Extract the (X, Y) coordinate from the center of the cell holding the provided text.  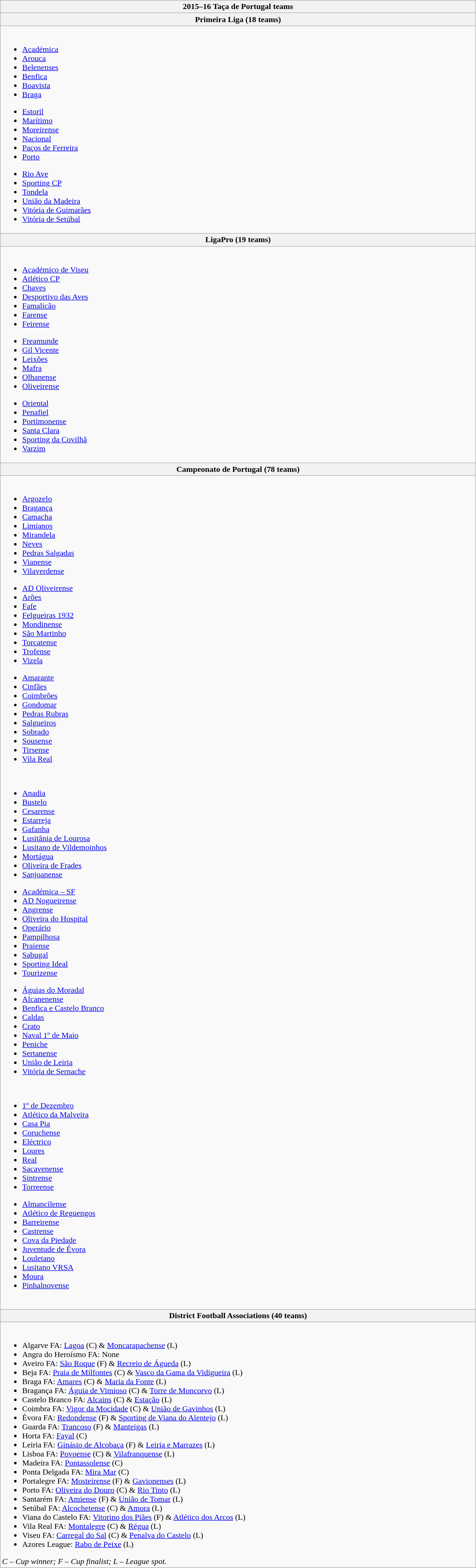
Campeonato de Portugal (78 teams) (238, 469)
District Football Associations (40 teams) (238, 1315)
Primeira Liga (18 teams) (238, 19)
2015–16 Taça de Portugal teams (238, 7)
LigaPro (19 teams) (238, 240)
